Search for the cell housing the specified text and yield its (X, Y) center coordinate. 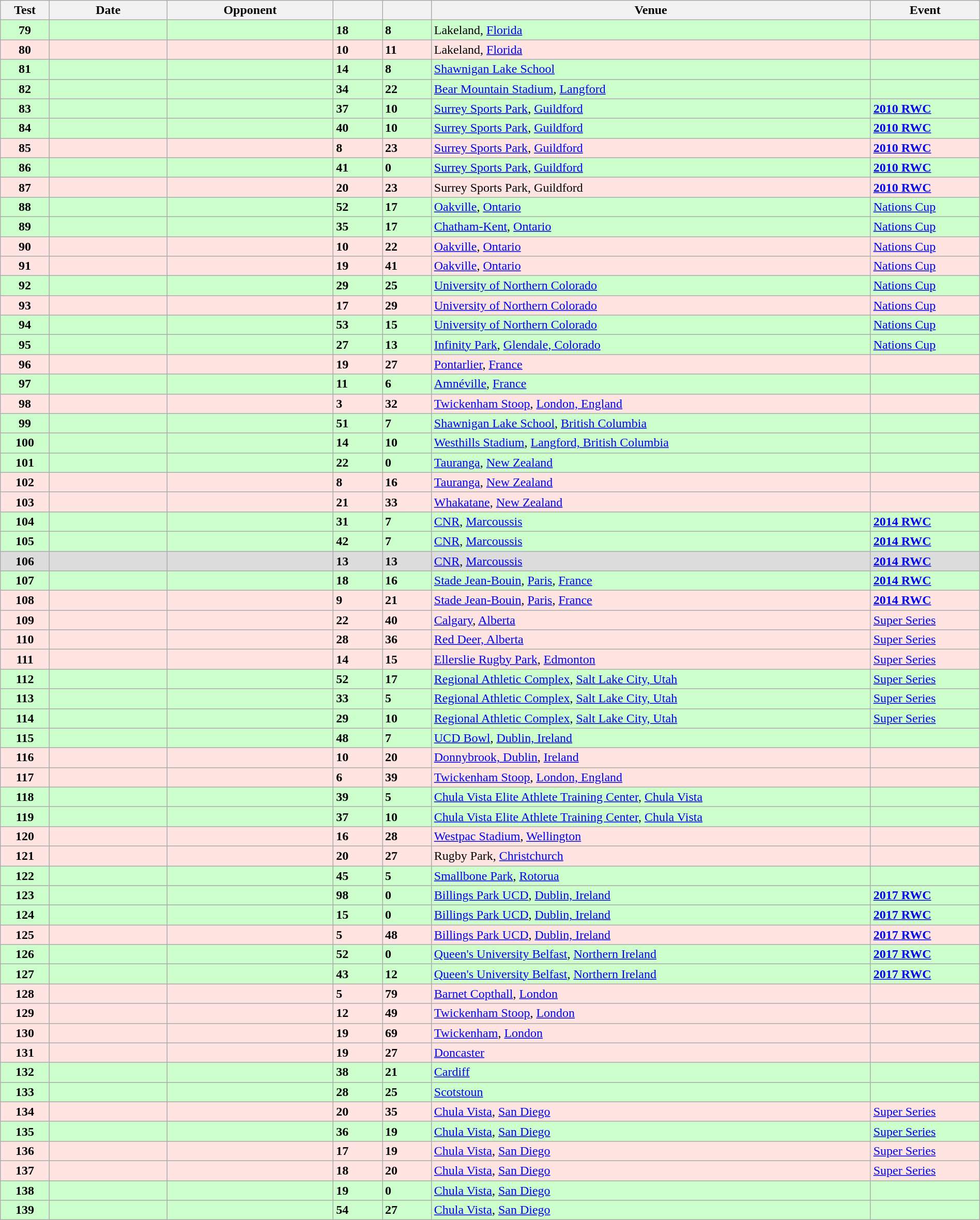
93 (25, 305)
Shawnigan Lake School, British Columbia (651, 423)
134 (25, 1111)
125 (25, 935)
81 (25, 69)
122 (25, 876)
Red Deer, Alberta (651, 640)
110 (25, 640)
102 (25, 482)
99 (25, 423)
94 (25, 325)
80 (25, 50)
3 (358, 404)
49 (407, 1013)
129 (25, 1013)
UCD Bowl, Dublin, Ireland (651, 738)
88 (25, 207)
Amnéville, France (651, 384)
106 (25, 561)
90 (25, 246)
86 (25, 167)
Twickenham Stoop, London (651, 1013)
116 (25, 758)
107 (25, 581)
105 (25, 541)
Opponent (250, 10)
119 (25, 816)
Bear Mountain Stadium, Langford (651, 89)
Shawnigan Lake School (651, 69)
97 (25, 384)
Calgary, Alberta (651, 620)
Test (25, 10)
126 (25, 954)
Whakatane, New Zealand (651, 502)
114 (25, 718)
138 (25, 1190)
69 (407, 1033)
104 (25, 521)
124 (25, 915)
Twickenham, London (651, 1033)
82 (25, 89)
9 (358, 600)
42 (358, 541)
139 (25, 1210)
136 (25, 1151)
109 (25, 620)
Doncaster (651, 1053)
Westpac Stadium, Wellington (651, 836)
131 (25, 1053)
Scotstoun (651, 1092)
83 (25, 109)
133 (25, 1092)
108 (25, 600)
135 (25, 1131)
91 (25, 266)
113 (25, 699)
123 (25, 895)
92 (25, 286)
127 (25, 974)
Event (925, 10)
Donnybrook, Dublin, Ireland (651, 758)
118 (25, 797)
Chatham-Kent, Ontario (651, 226)
Westhills Stadium, Langford, British Columbia (651, 443)
87 (25, 187)
Infinity Park, Glendale, Colorado (651, 345)
31 (358, 521)
51 (358, 423)
132 (25, 1072)
95 (25, 345)
54 (358, 1210)
Rugby Park, Christchurch (651, 856)
101 (25, 462)
38 (358, 1072)
Date (108, 10)
Cardiff (651, 1072)
Smallbone Park, Rotorua (651, 876)
53 (358, 325)
117 (25, 777)
111 (25, 659)
Barnet Copthall, London (651, 994)
32 (407, 404)
85 (25, 148)
137 (25, 1170)
Pontarlier, France (651, 364)
43 (358, 974)
121 (25, 856)
96 (25, 364)
Ellerslie Rugby Park, Edmonton (651, 659)
120 (25, 836)
34 (358, 89)
128 (25, 994)
100 (25, 443)
Venue (651, 10)
84 (25, 128)
112 (25, 679)
45 (358, 876)
89 (25, 226)
103 (25, 502)
130 (25, 1033)
115 (25, 738)
